Extract the [x, y] coordinate from the center of the cell holding the provided text.  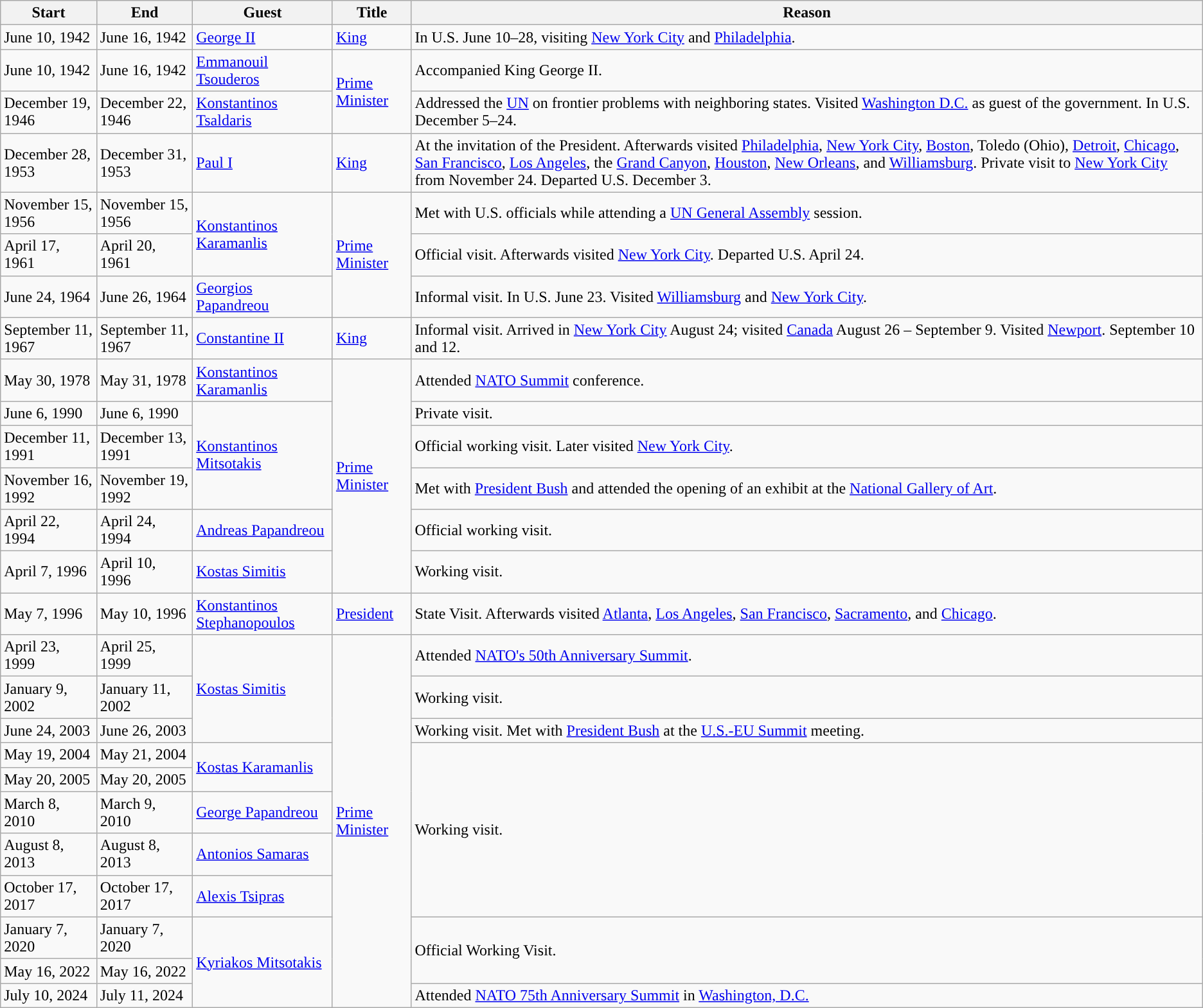
April 10, 1996 [144, 572]
November 19, 1992 [144, 488]
Attended NATO's 50th Anniversary Summit. [807, 655]
May 30, 1978 [49, 380]
Georgios Papandreou [263, 297]
President [371, 614]
Private visit. [807, 413]
Official working visit. Later visited New York City. [807, 446]
Informal visit. In U.S. June 23. Visited Williamsburg and New York City. [807, 297]
April 24, 1994 [144, 531]
July 11, 2024 [144, 995]
Start [49, 13]
Constantine II [263, 338]
May 31, 1978 [144, 380]
Attended NATO 75th Anniversary Summit in Washington, D.C. [807, 995]
April 25, 1999 [144, 655]
March 8, 2010 [49, 812]
June 24, 1964 [49, 297]
April 22, 1994 [49, 531]
End [144, 13]
Title [371, 13]
Addressed the UN on frontier problems with neighboring states. Visited Washington D.C. as guest of the government. In U.S. December 5–24. [807, 112]
Attended NATO Summit conference. [807, 380]
March 9, 2010 [144, 812]
April 7, 1996 [49, 572]
December 31, 1953 [144, 163]
George Papandreou [263, 812]
Accompanied King George II. [807, 71]
November 16, 1992 [49, 488]
December 13, 1991 [144, 446]
Informal visit. Arrived in New York City August 24; visited Canada August 26 – September 9. Visited Newport. September 10 and 12. [807, 338]
George II [263, 37]
State Visit. Afterwards visited Atlanta, Los Angeles, San Francisco, Sacramento, and Chicago. [807, 614]
June 26, 2003 [144, 730]
December 28, 1953 [49, 163]
Andreas Papandreou [263, 531]
May 21, 2004 [144, 755]
Met with President Bush and attended the opening of an exhibit at the National Gallery of Art. [807, 488]
Antonios Samaras [263, 854]
Kostas Karamanlis [263, 767]
Working visit. Met with President Bush at the U.S.-EU Summit meeting. [807, 730]
April 17, 1961 [49, 254]
May 10, 1996 [144, 614]
In U.S. June 10–28, visiting New York City and Philadelphia. [807, 37]
Official working visit. [807, 531]
January 11, 2002 [144, 698]
Reason [807, 13]
Paul I [263, 163]
January 9, 2002 [49, 698]
Konstantinos Stephanopoulos [263, 614]
Alexis Tsipras [263, 896]
Konstantinos Mitsotakis [263, 455]
Konstantinos Tsaldaris [263, 112]
Guest [263, 13]
Official Working Visit. [807, 950]
July 10, 2024 [49, 995]
May 7, 1996 [49, 614]
June 24, 2003 [49, 730]
June 26, 1964 [144, 297]
December 11, 1991 [49, 446]
Kyriakos Mitsotakis [263, 962]
Emmanouil Tsouderos [263, 71]
December 19, 1946 [49, 112]
April 20, 1961 [144, 254]
May 19, 2004 [49, 755]
Met with U.S. officials while attending a UN General Assembly session. [807, 213]
December 22, 1946 [144, 112]
April 23, 1999 [49, 655]
Official visit. Afterwards visited New York City. Departed U.S. April 24. [807, 254]
